For the text-containing cell, return its midpoint in (x, y) coordinate format. 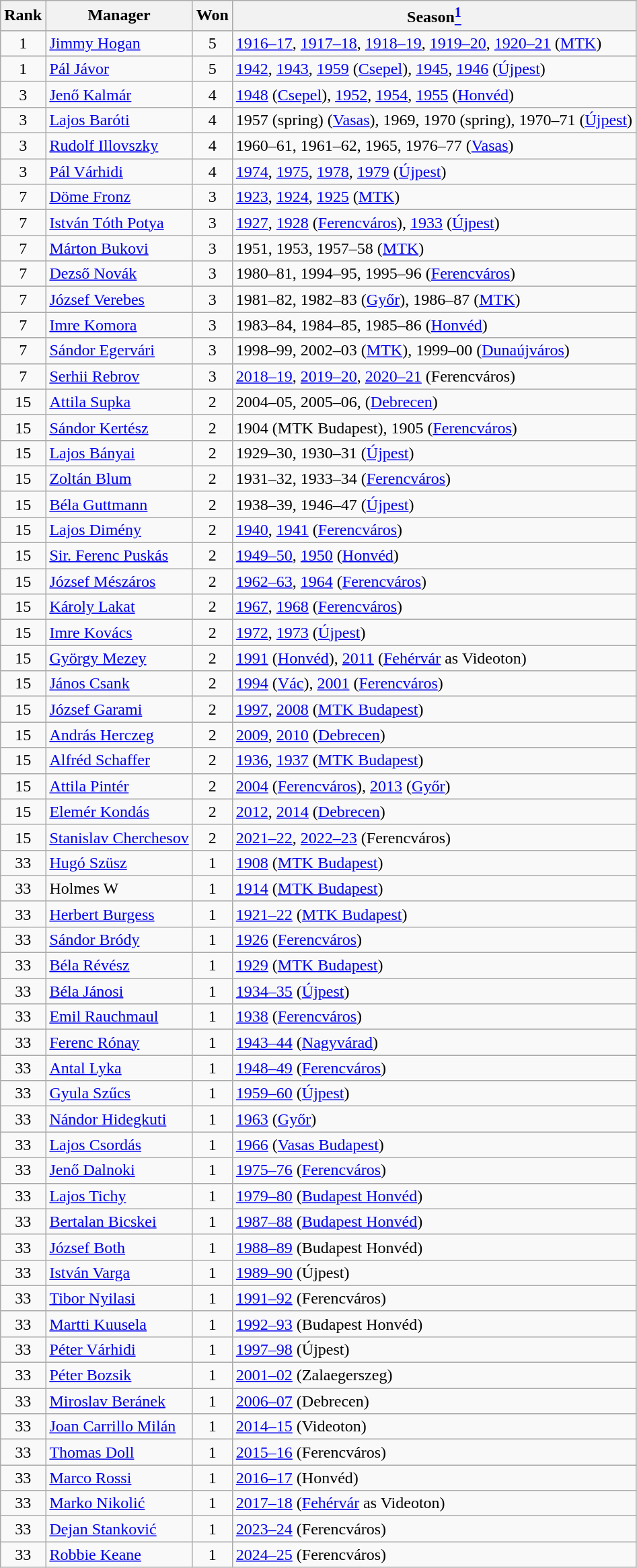
Gyula Szűcs (119, 1094)
Béla Jánosi (119, 991)
1914 (MTK Budapest) (434, 888)
Thomas Doll (119, 1452)
1927, 1928 (Ferencváros), 1933 (Újpest) (434, 223)
1959–60 (Újpest) (434, 1094)
Lajos Tichy (119, 1196)
Béla Révész (119, 966)
Dejan Stanković (119, 1529)
1934–35 (Újpest) (434, 991)
Lajos Dimény (119, 530)
1981–82, 1982–83 (Győr), 1986–87 (MTK) (434, 299)
Attila Supka (119, 402)
1988–89 (Budapest Honvéd) (434, 1247)
1979–80 (Budapest Honvéd) (434, 1196)
Pál Várhidi (119, 172)
András Herczeg (119, 735)
Imre Komora (119, 325)
Péter Várhidi (119, 1349)
József Mészáros (119, 581)
1972, 1973 (Újpest) (434, 633)
Marko Nikolić (119, 1503)
Lajos Csordás (119, 1145)
Manager (119, 16)
Attila Pintér (119, 786)
József Both (119, 1247)
2014–15 (Videoton) (434, 1427)
1991–92 (Ferencváros) (434, 1298)
Sándor Kertész (119, 427)
Joan Carrillo Milán (119, 1427)
Serhii Rebrov (119, 376)
Rank (23, 16)
1921–22 (MTK Budapest) (434, 914)
2015–16 (Ferencváros) (434, 1452)
1957 (spring) (Vasas), 1969, 1970 (spring), 1970–71 (Újpest) (434, 120)
1942, 1943, 1959 (Csepel), 1945, 1946 (Újpest) (434, 69)
1997–98 (Újpest) (434, 1349)
1938–39, 1946–47 (Újpest) (434, 504)
Sándor Egervári (119, 351)
Jimmy Hogan (119, 43)
1940, 1941 (Ferencváros) (434, 530)
Nándor Hidegkuti (119, 1119)
Stanislav Cherchesov (119, 837)
1991 (Honvéd), 2011 (Fehérvár as Videoton) (434, 658)
1989–90 (Újpest) (434, 1273)
Rudolf Illovszky (119, 146)
1975–76 (Ferencváros) (434, 1170)
István Varga (119, 1273)
Jenő Kalmár (119, 94)
1974, 1975, 1978, 1979 (Újpest) (434, 172)
1983–84, 1984–85, 1985–86 (Honvéd) (434, 325)
Ferenc Rónay (119, 1042)
Dezső Novák (119, 274)
1998–99, 2002–03 (MTK), 1999–00 (Dunaújváros) (434, 351)
1966 (Vasas Budapest) (434, 1145)
Imre Kovács (119, 633)
2006–07 (Debrecen) (434, 1401)
Béla Guttmann (119, 504)
József Garami (119, 709)
2009, 2010 (Debrecen) (434, 735)
1960–61, 1961–62, 1965, 1976–77 (Vasas) (434, 146)
Robbie Keane (119, 1555)
1967, 1968 (Ferencváros) (434, 607)
1997, 2008 (MTK Budapest) (434, 709)
Alfréd Schaffer (119, 760)
2021–22, 2022–23 (Ferencváros) (434, 837)
Marco Rossi (119, 1478)
1987–88 (Budapest Honvéd) (434, 1221)
Lajos Bányai (119, 453)
Holmes W (119, 888)
Bertalan Bicskei (119, 1221)
Sándor Bródy (119, 939)
István Tóth Potya (119, 223)
2018–19, 2019–20, 2020–21 (Ferencváros) (434, 376)
2016–17 (Honvéd) (434, 1478)
Won (213, 16)
2017–18 (Fehérvár as Videoton) (434, 1503)
1929–30, 1930–31 (Újpest) (434, 453)
József Verebes (119, 299)
1904 (MTK Budapest), 1905 (Ferencváros) (434, 427)
2012, 2014 (Debrecen) (434, 812)
1929 (MTK Budapest) (434, 966)
Antal Lyka (119, 1068)
Döme Fronz (119, 197)
Sir. Ferenc Puskás (119, 556)
1916–17, 1917–18, 1918–19, 1919–20, 1920–21 (MTK) (434, 43)
Martti Kuusela (119, 1324)
Elemér Kondás (119, 812)
1963 (Győr) (434, 1119)
Zoltán Blum (119, 478)
1949–50, 1950 (Honvéd) (434, 556)
Season1 (434, 16)
1923, 1924, 1925 (MTK) (434, 197)
1951, 1953, 1957–58 (MTK) (434, 248)
Márton Bukovi (119, 248)
1948–49 (Ferencváros) (434, 1068)
Herbert Burgess (119, 914)
1936, 1937 (MTK Budapest) (434, 760)
Péter Bozsik (119, 1376)
János Csank (119, 684)
1962–63, 1964 (Ferencváros) (434, 581)
1931–32, 1933–34 (Ferencváros) (434, 478)
Miroslav Beránek (119, 1401)
2001–02 (Zalaegerszeg) (434, 1376)
1926 (Ferencváros) (434, 939)
1994 (Vác), 2001 (Ferencváros) (434, 684)
2023–24 (Ferencváros) (434, 1529)
1908 (MTK Budapest) (434, 863)
Pál Jávor (119, 69)
Tibor Nyilasi (119, 1298)
Lajos Baróti (119, 120)
1938 (Ferencváros) (434, 1017)
1992–93 (Budapest Honvéd) (434, 1324)
György Mezey (119, 658)
Hugó Szüsz (119, 863)
Emil Rauchmaul (119, 1017)
2004 (Ferencváros), 2013 (Győr) (434, 786)
1980–81, 1994–95, 1995–96 (Ferencváros) (434, 274)
Jenő Dalnoki (119, 1170)
Károly Lakat (119, 607)
1943–44 (Nagyvárad) (434, 1042)
2004–05, 2005–06, (Debrecen) (434, 402)
2024–25 (Ferencváros) (434, 1555)
1948 (Csepel), 1952, 1954, 1955 (Honvéd) (434, 94)
